Locate the cell with the specified text and output its [x, y] center coordinate. 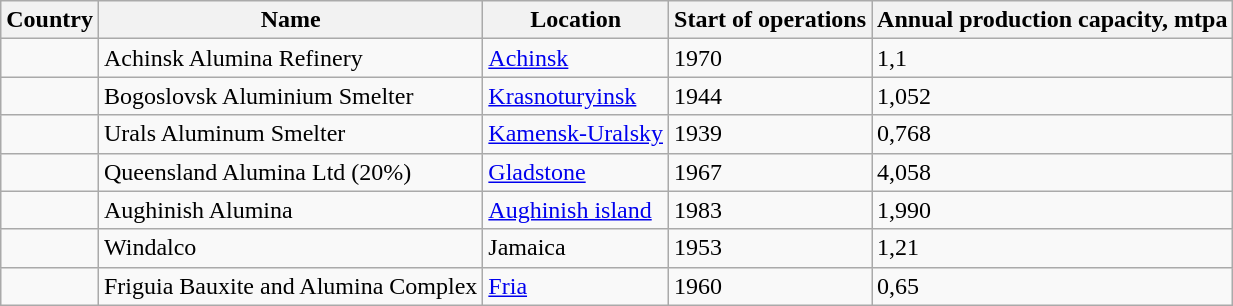
1960 [770, 286]
Jamaica [576, 248]
Name [290, 20]
1953 [770, 248]
1,1 [1052, 58]
Kamensk-Uralsky [576, 134]
Queensland Alumina Ltd (20%) [290, 172]
1,21 [1052, 248]
1967 [770, 172]
Aughinish Alumina [290, 210]
Gladstone [576, 172]
1983 [770, 210]
Annual production capacity, mtpa [1052, 20]
Urals Aluminum Smelter [290, 134]
Friguia Bauxite and Alumina Complex [290, 286]
Location [576, 20]
Bogoslovsk Aluminium Smelter [290, 96]
0,768 [1052, 134]
0,65 [1052, 286]
Krasnoturyinsk [576, 96]
Achinsk Alumina Refinery [290, 58]
1,990 [1052, 210]
Windalco [290, 248]
Aughinish island [576, 210]
1944 [770, 96]
1939 [770, 134]
1,052 [1052, 96]
Achinsk [576, 58]
Start of operations [770, 20]
4,058 [1052, 172]
Fria [576, 286]
Country [50, 20]
1970 [770, 58]
